Return (X, Y) of the center of cell containing provided text 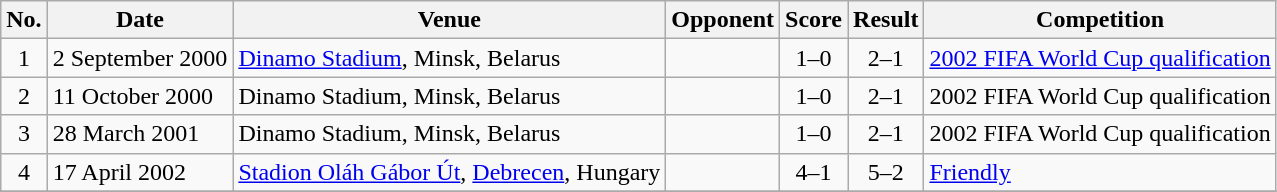
Opponent (723, 20)
Stadion Oláh Gábor Út, Debrecen, Hungary (450, 172)
Date (140, 20)
1 (24, 58)
28 March 2001 (140, 134)
17 April 2002 (140, 172)
Venue (450, 20)
Competition (1100, 20)
4–1 (814, 172)
4 (24, 172)
No. (24, 20)
2 (24, 96)
Friendly (1100, 172)
5–2 (886, 172)
Result (886, 20)
Score (814, 20)
2 September 2000 (140, 58)
11 October 2000 (140, 96)
3 (24, 134)
